Find where the given text appears and provide that cell's center as [X, Y] coordinate. 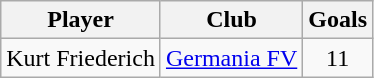
Goals [338, 20]
Germania FV [231, 58]
11 [338, 58]
Kurt Friederich [81, 58]
Player [81, 20]
Club [231, 20]
